From the cell containing the given text, extract its center point as [X, Y] coordinate. 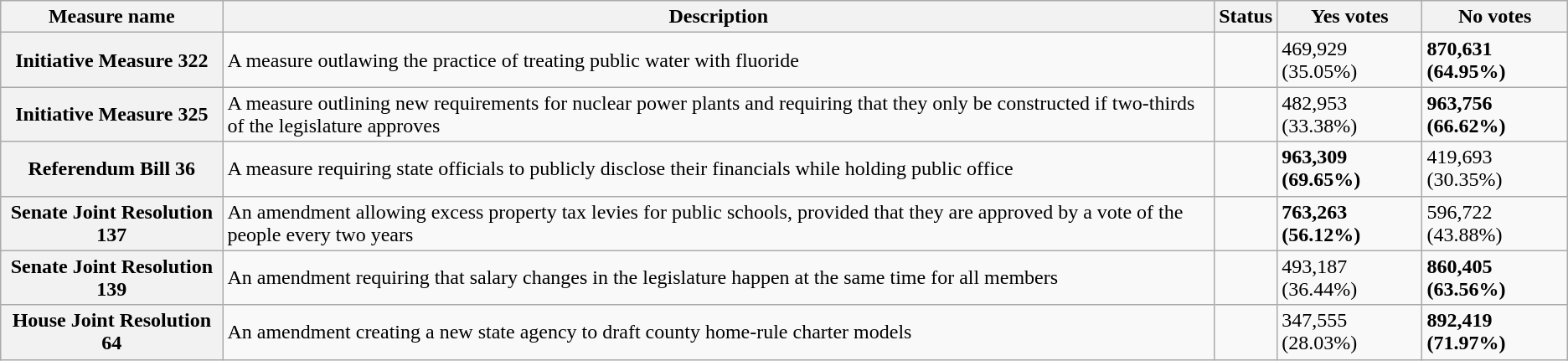
Status [1246, 17]
493,187 (36.44%) [1350, 278]
Description [719, 17]
Yes votes [1350, 17]
Initiative Measure 322 [112, 60]
482,953 (33.38%) [1350, 114]
469,929 (35.05%) [1350, 60]
Measure name [112, 17]
No votes [1494, 17]
763,263 (56.12%) [1350, 223]
A measure requiring state officials to publicly disclose their financials while holding public office [719, 169]
419,693 (30.35%) [1494, 169]
870,631 (64.95%) [1494, 60]
860,405 (63.56%) [1494, 278]
House Joint Resolution 64 [112, 332]
963,756 (66.62%) [1494, 114]
Senate Joint Resolution 137 [112, 223]
A measure outlining new requirements for nuclear power plants and requiring that they only be constructed if two-thirds of the legislature approves [719, 114]
An amendment requiring that salary changes in the legislature happen at the same time for all members [719, 278]
892,419 (71.97%) [1494, 332]
963,309 (69.65%) [1350, 169]
347,555 (28.03%) [1350, 332]
An amendment allowing excess property tax levies for public schools, provided that they are approved by a vote of the people every two years [719, 223]
An amendment creating a new state agency to draft county home-rule charter models [719, 332]
Senate Joint Resolution 139 [112, 278]
A measure outlawing the practice of treating public water with fluoride [719, 60]
Referendum Bill 36 [112, 169]
Initiative Measure 325 [112, 114]
596,722 (43.88%) [1494, 223]
